Extract the [X, Y] coordinate from the center of the cell holding the provided text.  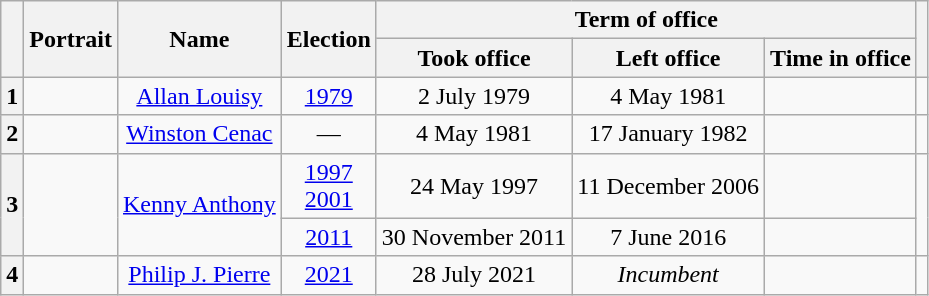
4 [12, 275]
2021 [328, 275]
28 July 2021 [474, 275]
1 [12, 96]
2 July 1979 [474, 96]
Name [199, 39]
Left office [668, 58]
Election [328, 39]
7 June 2016 [668, 237]
1979 [328, 96]
19972001 [328, 186]
2011 [328, 237]
Term of office [646, 20]
2 [12, 134]
24 May 1997 [474, 186]
3 [12, 204]
Kenny Anthony [199, 204]
11 December 2006 [668, 186]
Incumbent [668, 275]
17 January 1982 [668, 134]
— [328, 134]
Time in office [841, 58]
Allan Louisy [199, 96]
Portrait [71, 39]
30 November 2011 [474, 237]
Winston Cenac [199, 134]
Took office [474, 58]
Philip J. Pierre [199, 275]
